Pinpoint the cell where the given text exists, returning its (x, y) midpoint coordinate. 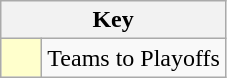
Teams to Playoffs (134, 58)
Key (114, 20)
